From the cell containing the given text, extract its center point as [X, Y] coordinate. 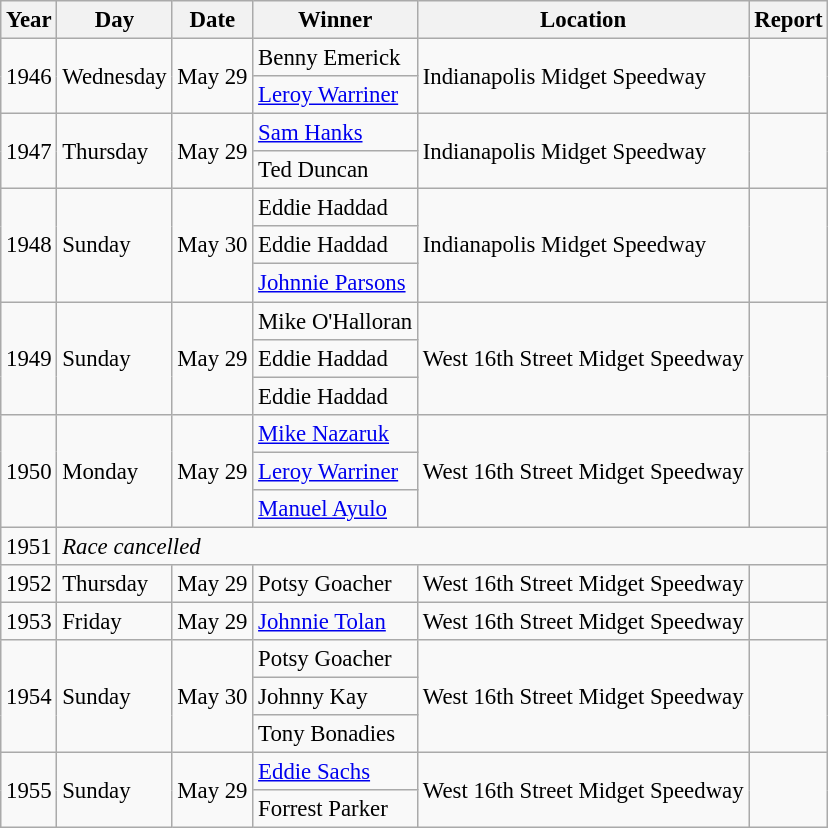
Day [114, 20]
Benny Emerick [336, 58]
Race cancelled [442, 546]
Year [29, 20]
1955 [29, 790]
Sam Hanks [336, 133]
Report [788, 20]
Date [212, 20]
Monday [114, 470]
Johnnie Tolan [336, 621]
1948 [29, 246]
Tony Bonadies [336, 734]
1951 [29, 546]
1946 [29, 76]
Eddie Sachs [336, 772]
Manuel Ayulo [336, 509]
Mike Nazaruk [336, 433]
1947 [29, 152]
1952 [29, 584]
1949 [29, 358]
Ted Duncan [336, 170]
Johnnie Parsons [336, 283]
Mike O'Halloran [336, 321]
Friday [114, 621]
Wednesday [114, 76]
Location [582, 20]
Forrest Parker [336, 809]
Johnny Kay [336, 697]
1954 [29, 696]
1953 [29, 621]
Winner [336, 20]
1950 [29, 470]
